Capture the cell that displays the provided text and extract its (x, y) central coordinate. 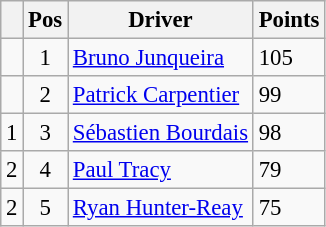
3 (46, 133)
98 (288, 133)
Sébastien Bourdais (161, 133)
Points (288, 20)
4 (46, 170)
Bruno Junqueira (161, 58)
Pos (46, 20)
Ryan Hunter-Reay (161, 208)
Driver (161, 20)
75 (288, 208)
105 (288, 58)
99 (288, 95)
Patrick Carpentier (161, 95)
79 (288, 170)
Paul Tracy (161, 170)
5 (46, 208)
